Find where the given text appears and provide that cell's center as [x, y] coordinate. 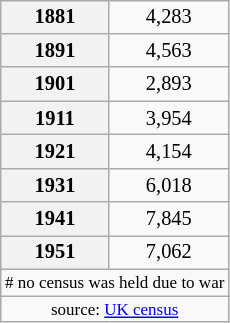
1921 [55, 152]
4,283 [168, 17]
1941 [55, 219]
1881 [55, 17]
4,154 [168, 152]
4,563 [168, 51]
1901 [55, 84]
# no census was held due to war [115, 282]
1931 [55, 185]
1891 [55, 51]
3,954 [168, 118]
source: UK census [115, 309]
6,018 [168, 185]
1951 [55, 253]
7,062 [168, 253]
7,845 [168, 219]
1911 [55, 118]
2,893 [168, 84]
